Output the [x, y] coordinate of the center of the cell containing the given text.  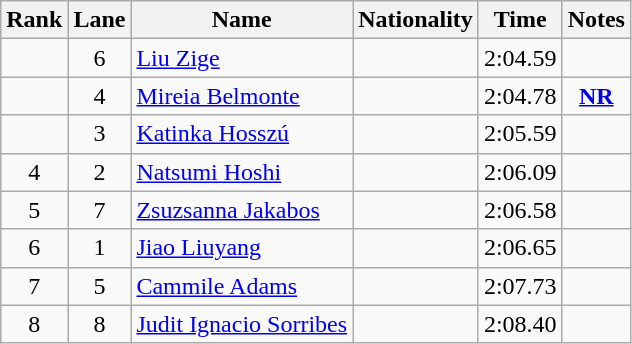
Name [242, 20]
2:06.58 [520, 210]
2:07.73 [520, 286]
Zsuzsanna Jakabos [242, 210]
Cammile Adams [242, 286]
Jiao Liuyang [242, 248]
2:05.59 [520, 134]
Nationality [416, 20]
Natsumi Hoshi [242, 172]
Rank [34, 20]
Time [520, 20]
Katinka Hosszú [242, 134]
2:06.65 [520, 248]
Notes [596, 20]
2 [100, 172]
Liu Zige [242, 58]
2:06.09 [520, 172]
3 [100, 134]
Lane [100, 20]
NR [596, 96]
Mireia Belmonte [242, 96]
Judit Ignacio Sorribes [242, 324]
2:08.40 [520, 324]
2:04.78 [520, 96]
1 [100, 248]
2:04.59 [520, 58]
